Output the [x, y] coordinate of the center of the cell containing the given text.  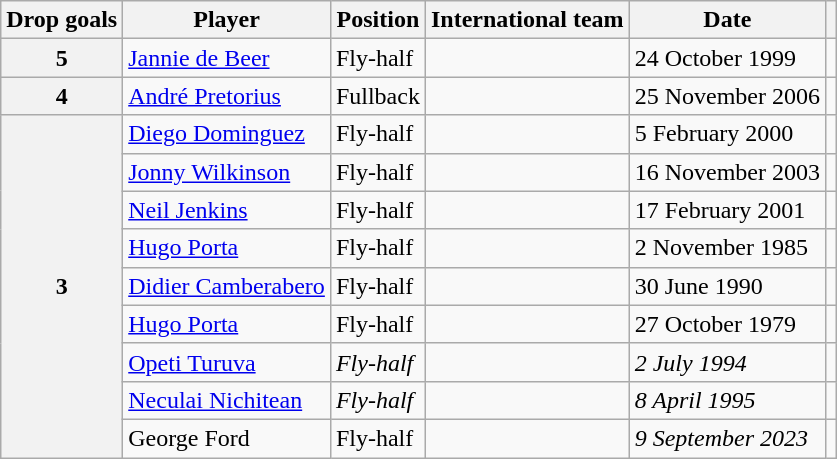
Jonny Wilkinson [227, 172]
Date [727, 20]
25 November 2006 [727, 96]
16 November 2003 [727, 172]
5 [62, 58]
4 [62, 96]
27 October 1979 [727, 324]
Position [378, 20]
André Pretorius [227, 96]
17 February 2001 [727, 210]
Jannie de Beer [227, 58]
30 June 1990 [727, 286]
Diego Dominguez [227, 134]
24 October 1999 [727, 58]
International team [527, 20]
Didier Camberabero [227, 286]
5 February 2000 [727, 134]
George Ford [227, 438]
Fullback [378, 96]
Neil Jenkins [227, 210]
3 [62, 286]
2 November 1985 [727, 248]
Drop goals [62, 20]
2 July 1994 [727, 362]
9 September 2023 [727, 438]
Opeti Turuva [227, 362]
8 April 1995 [727, 400]
Neculai Nichitean [227, 400]
Player [227, 20]
